Output the (X, Y) coordinate of the center of the cell containing the given text.  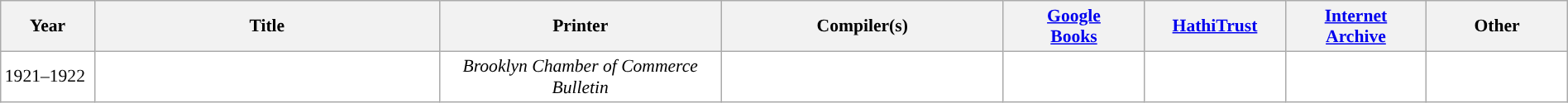
GoogleBooks (1073, 26)
HathiTrust (1215, 26)
Other (1497, 26)
1921–1922 (48, 76)
Compiler(s) (862, 26)
Title (266, 26)
Printer (581, 26)
InternetArchive (1355, 26)
Year (48, 26)
Brooklyn Chamber of Commerce Bulletin (581, 76)
